Pinpoint the cell where the given text exists, returning its [X, Y] midpoint coordinate. 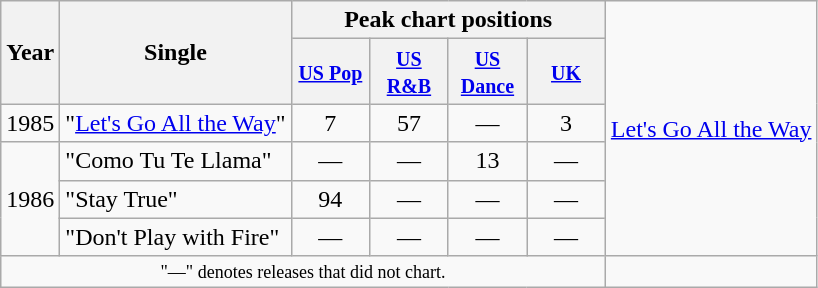
3 [566, 123]
Single [176, 52]
"Let's Go All the Way" [176, 123]
13 [488, 161]
"Como Tu Te Llama" [176, 161]
US Pop [330, 72]
"Don't Play with Fire" [176, 237]
US R&B [410, 72]
Peak chart positions [448, 20]
UK [566, 72]
Year [30, 52]
1985 [30, 123]
"Stay True" [176, 199]
1986 [30, 199]
57 [410, 123]
7 [330, 123]
US Dance [488, 72]
94 [330, 199]
"—" denotes releases that did not chart. [304, 272]
Let's Go All the Way [711, 128]
